Identify which cell holds the provided text, then report its [x, y] central coordinate. 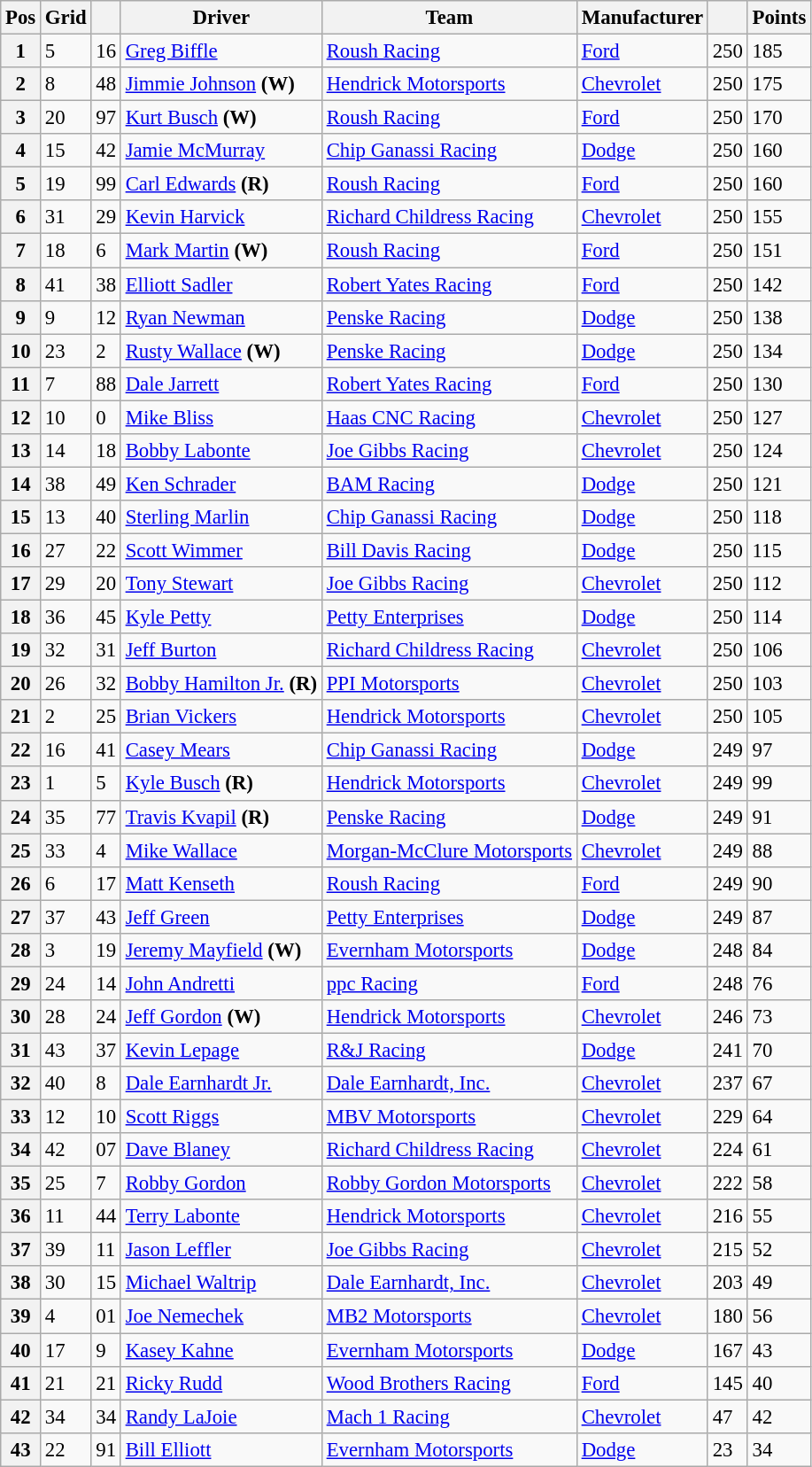
Robby Gordon [221, 1184]
Kevin Harvick [221, 217]
Mike Wallace [221, 850]
87 [779, 917]
134 [779, 351]
103 [779, 684]
90 [779, 883]
PPI Motorsports [449, 684]
76 [779, 983]
185 [779, 51]
Bobby Labonte [221, 451]
Bill Davis Racing [449, 550]
Ryan Newman [221, 317]
155 [779, 217]
07 [106, 1150]
84 [779, 951]
170 [779, 118]
Kyle Busch (R) [221, 784]
Mike Bliss [221, 417]
Mach 1 Racing [449, 1417]
Scott Riggs [221, 1117]
222 [728, 1184]
Pos [21, 18]
MB2 Motorsports [449, 1316]
Jason Leffler [221, 1250]
Ricky Rudd [221, 1383]
203 [728, 1284]
ppc Racing [449, 983]
Brian Vickers [221, 717]
Manufacturer [642, 18]
John Andretti [221, 983]
Dale Jarrett [221, 384]
127 [779, 417]
167 [728, 1350]
Mark Martin (W) [221, 251]
145 [728, 1383]
Casey Mears [221, 750]
67 [779, 1083]
Jeremy Mayfield (W) [221, 951]
229 [728, 1117]
45 [106, 617]
180 [728, 1316]
Jimmie Johnson (W) [221, 84]
Haas CNC Racing [449, 417]
Rusty Wallace (W) [221, 351]
Team [449, 18]
Matt Kenseth [221, 883]
Jeff Green [221, 917]
Driver [221, 18]
Ken Schrader [221, 484]
115 [779, 550]
Joe Nemechek [221, 1316]
151 [779, 251]
Dave Blaney [221, 1150]
Bill Elliott [221, 1449]
44 [106, 1216]
138 [779, 317]
Bobby Hamilton Jr. (R) [221, 684]
R&J Racing [449, 1050]
224 [728, 1150]
Jeff Burton [221, 650]
241 [728, 1050]
Tony Stewart [221, 584]
Jeff Gordon (W) [221, 1017]
Dale Earnhardt Jr. [221, 1083]
70 [779, 1050]
48 [106, 84]
Wood Brothers Racing [449, 1383]
Grid [66, 18]
52 [779, 1250]
130 [779, 384]
175 [779, 84]
Kurt Busch (W) [221, 118]
56 [779, 1316]
112 [779, 584]
237 [728, 1083]
Morgan-McClure Motorsports [449, 850]
BAM Racing [449, 484]
121 [779, 484]
01 [106, 1316]
MBV Motorsports [449, 1117]
0 [106, 417]
Robby Gordon Motorsports [449, 1184]
Terry Labonte [221, 1216]
Michael Waltrip [221, 1284]
Kasey Kahne [221, 1350]
Travis Kvapil (R) [221, 817]
142 [779, 284]
215 [728, 1250]
47 [728, 1417]
Kyle Petty [221, 617]
Randy LaJoie [221, 1417]
64 [779, 1117]
Greg Biffle [221, 51]
118 [779, 517]
Kevin Lepage [221, 1050]
55 [779, 1216]
58 [779, 1184]
216 [728, 1216]
124 [779, 451]
Sterling Marlin [221, 517]
Jamie McMurray [221, 151]
246 [728, 1017]
77 [106, 817]
114 [779, 617]
Carl Edwards (R) [221, 184]
Elliott Sadler [221, 284]
61 [779, 1150]
106 [779, 650]
Points [779, 18]
105 [779, 717]
Scott Wimmer [221, 550]
73 [779, 1017]
